Scan for the cell matching the given text and deliver its [x, y] coordinate at center. 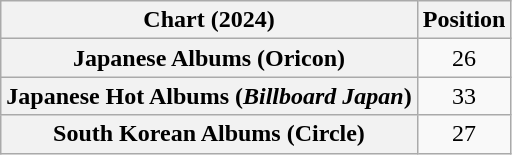
33 [464, 96]
South Korean Albums (Circle) [209, 134]
26 [464, 58]
Japanese Albums (Oricon) [209, 58]
Position [464, 20]
Japanese Hot Albums (Billboard Japan) [209, 96]
Chart (2024) [209, 20]
27 [464, 134]
